Detect which cell encompasses the target text, then output its [x, y] center coordinate. 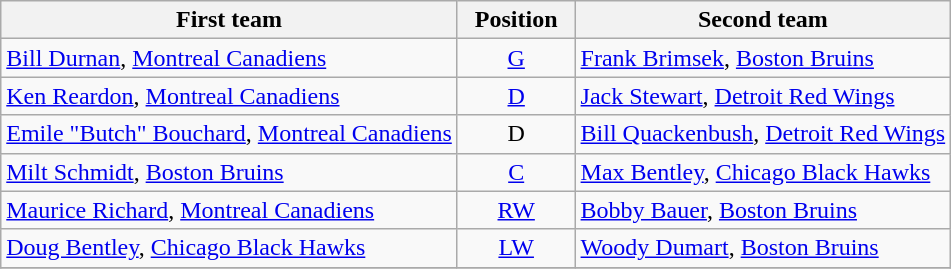
Jack Stewart, Detroit Red Wings [763, 96]
Maurice Richard, Montreal Canadiens [230, 210]
Frank Brimsek, Boston Bruins [763, 58]
Max Bentley, Chicago Black Hawks [763, 172]
C [516, 172]
Second team [763, 20]
LW [516, 248]
Bill Quackenbush, Detroit Red Wings [763, 134]
RW [516, 210]
First team [230, 20]
Milt Schmidt, Boston Bruins [230, 172]
Doug Bentley, Chicago Black Hawks [230, 248]
Ken Reardon, Montreal Canadiens [230, 96]
Position [516, 20]
Woody Dumart, Boston Bruins [763, 248]
Emile "Butch" Bouchard, Montreal Canadiens [230, 134]
G [516, 58]
Bill Durnan, Montreal Canadiens [230, 58]
Bobby Bauer, Boston Bruins [763, 210]
